Determine the (X, Y) coordinate at the center of the cell enclosing the given text.  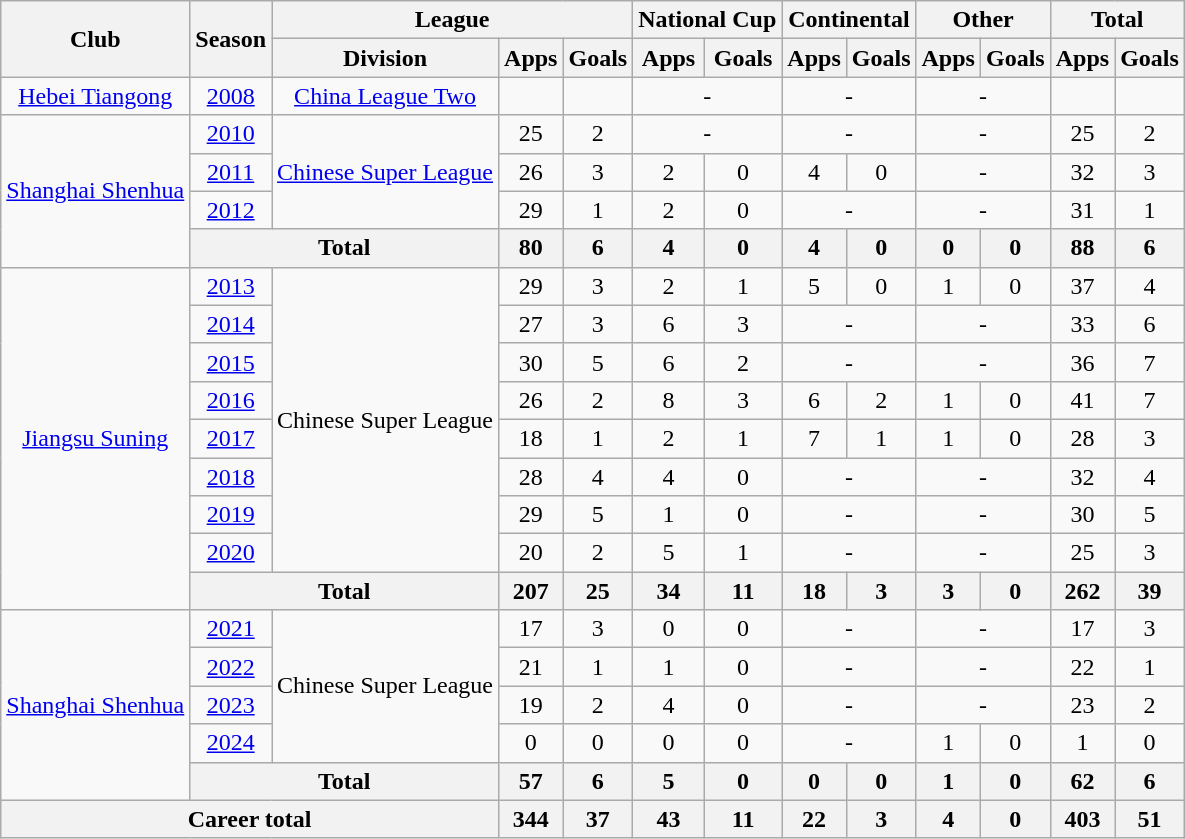
2012 (231, 210)
20 (531, 553)
262 (1082, 591)
National Cup (708, 20)
19 (531, 705)
League (452, 20)
2022 (231, 667)
31 (1082, 210)
2020 (231, 553)
57 (531, 781)
Continental (849, 20)
2016 (231, 400)
88 (1082, 248)
2014 (231, 324)
23 (1082, 705)
403 (1082, 819)
2013 (231, 286)
Other (983, 20)
80 (531, 248)
2019 (231, 515)
39 (1150, 591)
2015 (231, 362)
2023 (231, 705)
2024 (231, 743)
Season (231, 39)
2018 (231, 477)
Hebei Tiangong (96, 96)
Jiangsu Suning (96, 438)
41 (1082, 400)
36 (1082, 362)
Career total (250, 819)
51 (1150, 819)
2010 (231, 134)
China League Two (386, 96)
34 (669, 591)
Club (96, 39)
2008 (231, 96)
27 (531, 324)
43 (669, 819)
Division (386, 58)
344 (531, 819)
2011 (231, 172)
62 (1082, 781)
33 (1082, 324)
21 (531, 667)
2017 (231, 438)
2021 (231, 629)
207 (531, 591)
8 (669, 400)
